Output the (x, y) coordinate of the center of the cell containing the given text.  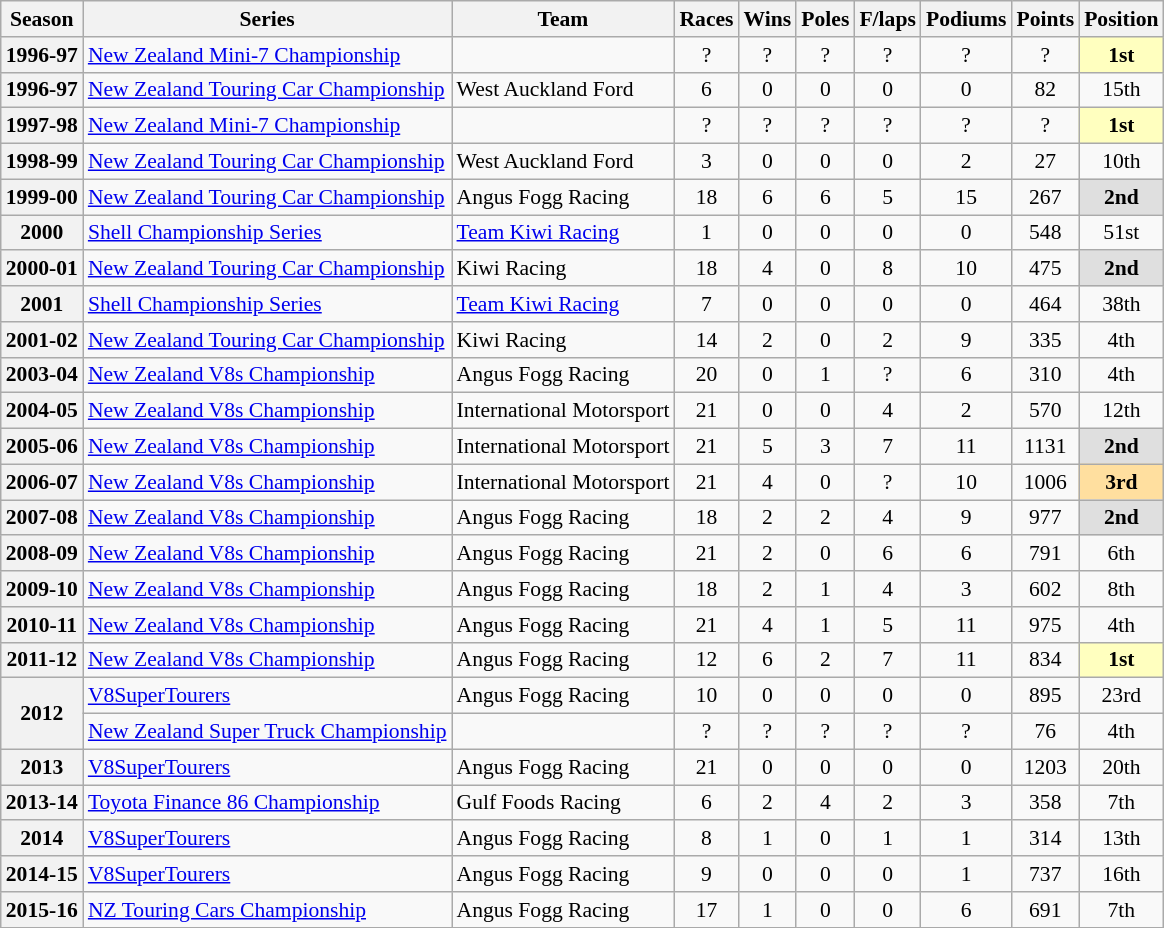
2012 (42, 714)
76 (1045, 732)
New Zealand Super Truck Championship (268, 732)
2000 (42, 233)
2003-04 (42, 375)
Team (564, 19)
Series (268, 19)
10th (1121, 162)
2011-12 (42, 660)
314 (1045, 839)
1203 (1045, 767)
2010-11 (42, 625)
2007-08 (42, 518)
464 (1045, 304)
12 (706, 660)
975 (1045, 625)
Season (42, 19)
2001-02 (42, 340)
20 (706, 375)
6th (1121, 554)
737 (1045, 874)
NZ Touring Cars Championship (268, 910)
Gulf Foods Racing (564, 803)
16th (1121, 874)
267 (1045, 197)
Toyota Finance 86 Championship (268, 803)
1998-99 (42, 162)
2014 (42, 839)
3rd (1121, 482)
791 (1045, 554)
2001 (42, 304)
602 (1045, 589)
Wins (768, 19)
2015-16 (42, 910)
2000-01 (42, 269)
310 (1045, 375)
2013 (42, 767)
15 (966, 197)
8th (1121, 589)
12th (1121, 411)
13th (1121, 839)
834 (1045, 660)
Races (706, 19)
F/laps (888, 19)
2008-09 (42, 554)
2005-06 (42, 447)
977 (1045, 518)
Poles (825, 19)
27 (1045, 162)
895 (1045, 696)
2014-15 (42, 874)
2004-05 (42, 411)
Position (1121, 19)
691 (1045, 910)
475 (1045, 269)
51st (1121, 233)
2013-14 (42, 803)
335 (1045, 340)
Podiums (966, 19)
1999-00 (42, 197)
570 (1045, 411)
2009-10 (42, 589)
38th (1121, 304)
20th (1121, 767)
1006 (1045, 482)
1997-98 (42, 126)
14 (706, 340)
Points (1045, 19)
23rd (1121, 696)
15th (1121, 90)
358 (1045, 803)
548 (1045, 233)
1131 (1045, 447)
82 (1045, 90)
17 (706, 910)
2006-07 (42, 482)
